Return (X, Y) of the center of cell containing provided text 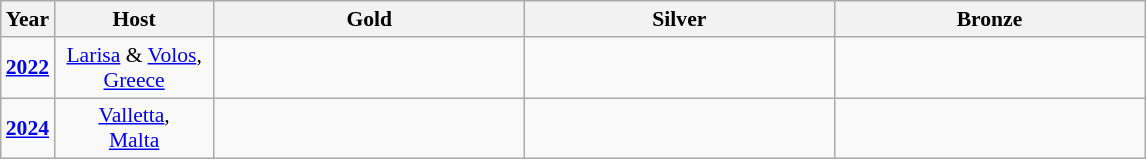
2024 (28, 128)
Valletta,Malta (134, 128)
2022 (28, 68)
Silver (679, 19)
Year (28, 19)
Larisa & Volos,Greece (134, 68)
Gold (369, 19)
Bronze (989, 19)
Host (134, 19)
